Locate the cell with the specified text and output its [x, y] center coordinate. 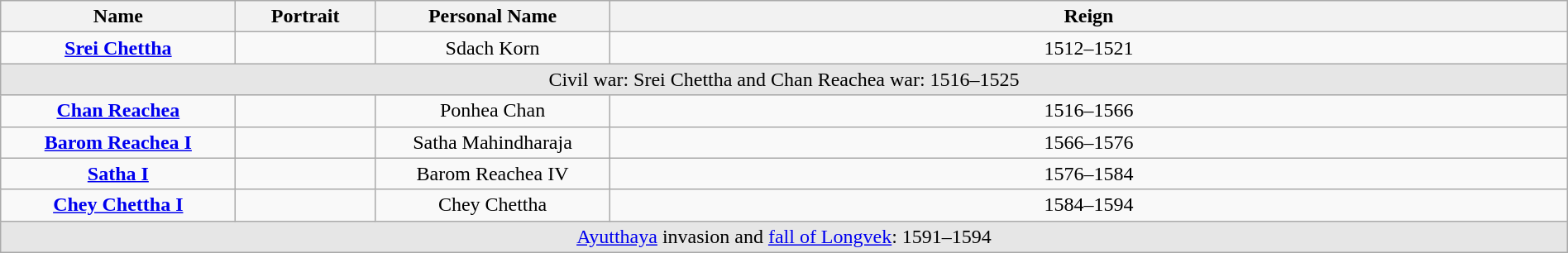
Satha I [118, 174]
1566–1576 [1089, 142]
1512–1521 [1089, 48]
1576–1584 [1089, 174]
Srei Chettha [118, 48]
Barom Reachea IV [492, 174]
Ayutthaya invasion and fall of Longvek: 1591–1594 [784, 236]
Name [118, 17]
Satha Mahindharaja [492, 142]
Portrait [306, 17]
Personal Name [492, 17]
Chan Reachea [118, 111]
Civil war: Srei Chettha and Chan Reachea war: 1516–1525 [784, 79]
Chey Chettha [492, 205]
Sdach Korn [492, 48]
Barom Reachea I [118, 142]
Chey Chettha I [118, 205]
Ponhea Chan [492, 111]
1516–1566 [1089, 111]
1584–1594 [1089, 205]
Reign [1089, 17]
